Return [X, Y] of the center of cell containing provided text 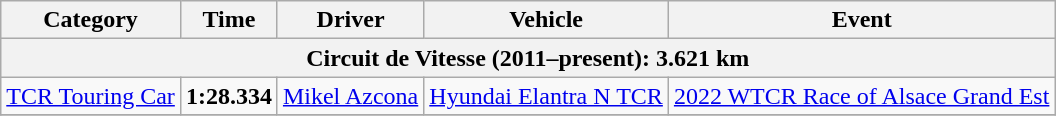
Vehicle [546, 20]
1:28.334 [228, 96]
Time [228, 20]
Category [91, 20]
Driver [350, 20]
2022 WTCR Race of Alsace Grand Est [862, 96]
Circuit de Vitesse (2011–present): 3.621 km [528, 58]
TCR Touring Car [91, 96]
Mikel Azcona [350, 96]
Event [862, 20]
Hyundai Elantra N TCR [546, 96]
